From the cell containing the given text, extract its center point as (x, y) coordinate. 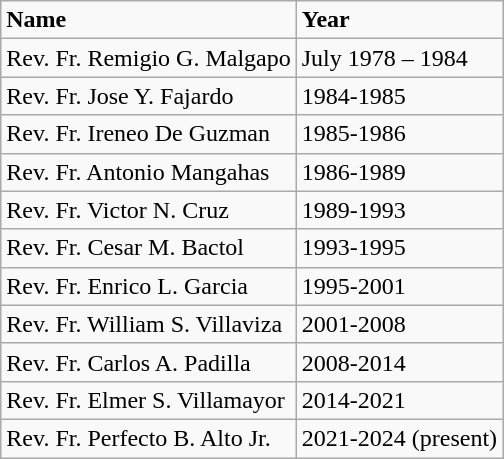
Rev. Fr. Jose Y. Fajardo (149, 96)
2001-2008 (399, 324)
2021-2024 (present) (399, 438)
Rev. Fr. Cesar M. Bactol (149, 248)
Rev. Fr. Antonio Mangahas (149, 172)
2014-2021 (399, 400)
1984-1985 (399, 96)
Rev. Fr. Ireneo De Guzman (149, 134)
1995-2001 (399, 286)
Rev. Fr. Perfecto B. Alto Jr. (149, 438)
July 1978 – 1984 (399, 58)
1986-1989 (399, 172)
Rev. Fr. Elmer S. Villamayor (149, 400)
Rev. Fr. Victor N. Cruz (149, 210)
Rev. Fr. Carlos A. Padilla (149, 362)
Name (149, 20)
Rev. Fr. Remigio G. Malgapo (149, 58)
2008-2014 (399, 362)
Year (399, 20)
1985-1986 (399, 134)
Rev. Fr. William S. Villaviza (149, 324)
1989-1993 (399, 210)
Rev. Fr. Enrico L. Garcia (149, 286)
1993-1995 (399, 248)
